Determine the [x, y] coordinate at the center of the cell enclosing the given text.  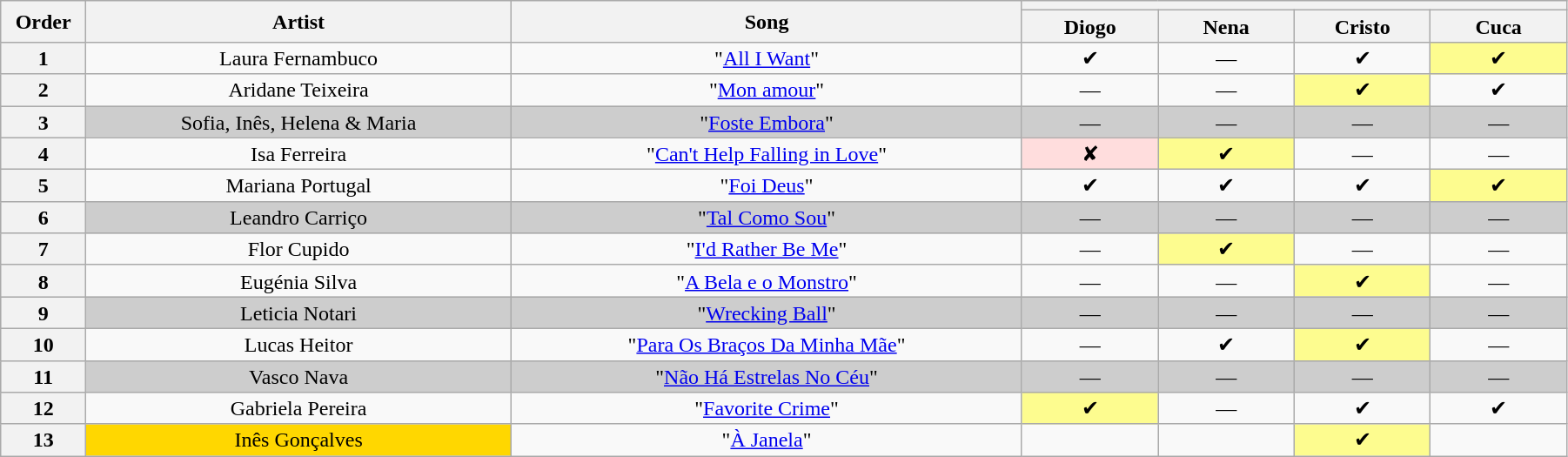
Song [767, 22]
9 [44, 313]
Laura Fernambuco [299, 57]
"Não Há Estrelas No Céu" [767, 376]
12 [44, 409]
Mariana Portugal [299, 186]
Order [44, 22]
Eugénia Silva [299, 280]
"Para Os Braços Da Minha Mãe" [767, 345]
4 [44, 153]
✘ [1089, 153]
"Foste Embora" [767, 122]
Gabriela Pereira [299, 409]
"Tal Como Sou" [767, 218]
11 [44, 376]
Aridane Teixeira [299, 91]
Leandro Carriço [299, 218]
"Can't Help Falling in Love" [767, 153]
Vasco Nava [299, 376]
Cristo [1362, 26]
Leticia Notari [299, 313]
"Favorite Crime" [767, 409]
13 [44, 440]
Lucas Heitor [299, 345]
5 [44, 186]
6 [44, 218]
"Mon amour" [767, 91]
Nena [1226, 26]
"All I Want" [767, 57]
Sofia, Inês, Helena & Maria [299, 122]
"À Janela" [767, 440]
"A Bela e o Monstro" [767, 280]
10 [44, 345]
Cuca [1498, 26]
Diogo [1089, 26]
7 [44, 249]
Inês Gonçalves [299, 440]
8 [44, 280]
Isa Ferreira [299, 153]
"Foi Deus" [767, 186]
1 [44, 57]
"Wrecking Ball" [767, 313]
3 [44, 122]
2 [44, 91]
"I'd Rather Be Me" [767, 249]
Artist [299, 22]
Flor Cupido [299, 249]
